Identify which cell holds the provided text, then report its (X, Y) central coordinate. 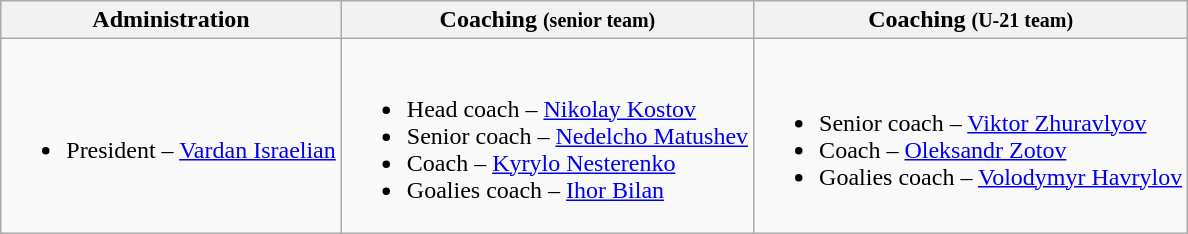
Senior coach – Viktor ZhuravlyovCoach – Oleksandr ZotovGoalies coach – Volodymyr Havrylov (971, 136)
Coaching (senior team) (547, 20)
Administration (172, 20)
Coaching (U-21 team) (971, 20)
Head coach – Nikolay KostovSenior coach – Nedelcho MatushevCoach – Kyrylo NesterenkoGoalies coach – Ihor Bilan (547, 136)
President – Vardan Israelian (172, 136)
